Find where the given text appears and provide that cell's center as (x, y) coordinate. 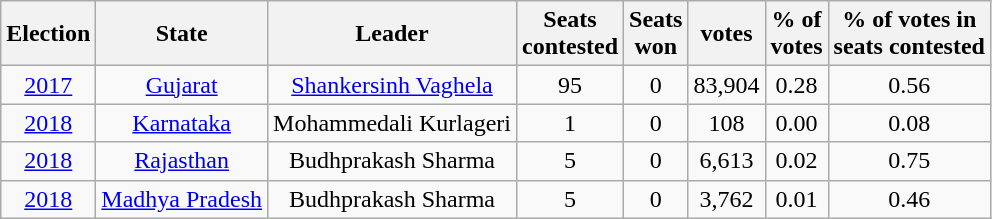
0.46 (909, 199)
0.56 (909, 85)
% of votes inseats contested (909, 34)
3,762 (726, 199)
Gujarat (182, 85)
Election (48, 34)
83,904 (726, 85)
0.01 (796, 199)
votes (726, 34)
Madhya Pradesh (182, 199)
108 (726, 123)
Seatswon (656, 34)
% of votes (796, 34)
0.08 (909, 123)
6,613 (726, 161)
95 (570, 85)
0.28 (796, 85)
Mohammedali Kurlageri (392, 123)
Rajasthan (182, 161)
Leader (392, 34)
Shankersinh Vaghela (392, 85)
0.75 (909, 161)
1 (570, 123)
Karnataka (182, 123)
2017 (48, 85)
0.00 (796, 123)
Seatscontested (570, 34)
State (182, 34)
0.02 (796, 161)
